Identify which cell holds the provided text, then report its [X, Y] central coordinate. 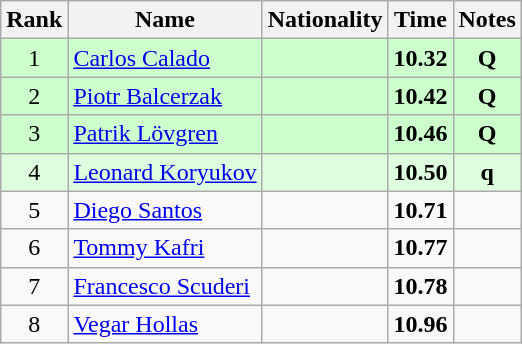
Nationality [325, 20]
Tommy Kafri [165, 248]
1 [34, 58]
10.46 [420, 134]
10.78 [420, 286]
10.42 [420, 96]
4 [34, 172]
5 [34, 210]
Patrik Lövgren [165, 134]
10.71 [420, 210]
10.32 [420, 58]
Notes [487, 20]
10.96 [420, 324]
Diego Santos [165, 210]
q [487, 172]
Leonard Koryukov [165, 172]
10.77 [420, 248]
Time [420, 20]
6 [34, 248]
2 [34, 96]
Piotr Balcerzak [165, 96]
8 [34, 324]
Francesco Scuderi [165, 286]
3 [34, 134]
Name [165, 20]
Carlos Calado [165, 58]
10.50 [420, 172]
Vegar Hollas [165, 324]
7 [34, 286]
Rank [34, 20]
